Pinpoint the cell where the given text exists, returning its (X, Y) midpoint coordinate. 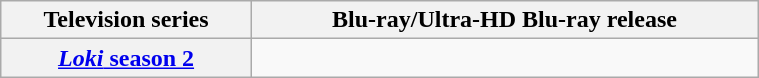
Television series (126, 20)
Loki season 2 (126, 58)
Blu-ray/Ultra-HD Blu-ray release (504, 20)
